Capture the cell that displays the provided text and extract its [x, y] central coordinate. 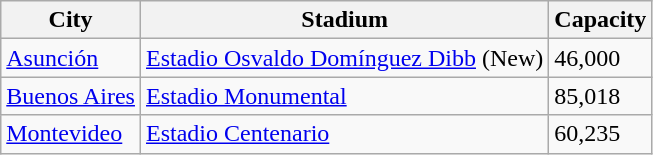
46,000 [600, 58]
Asunción [71, 58]
Capacity [600, 20]
Estadio Centenario [344, 134]
Stadium [344, 20]
60,235 [600, 134]
85,018 [600, 96]
Estadio Osvaldo Domínguez Dibb (New) [344, 58]
Buenos Aires [71, 96]
Estadio Monumental [344, 96]
Montevideo [71, 134]
City [71, 20]
